Identify which cell holds the provided text, then report its (x, y) central coordinate. 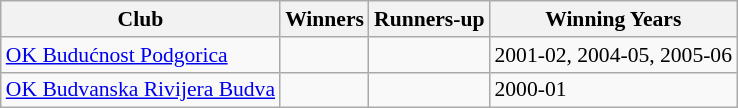
Club (140, 19)
2000-01 (613, 90)
2001-02, 2004-05, 2005-06 (613, 55)
Winning Years (613, 19)
OK Budvanska Rivijera Budva (140, 90)
Winners (324, 19)
Runners-up (429, 19)
OK Budućnost Podgorica (140, 55)
